Find where the given text appears and provide that cell's center as [x, y] coordinate. 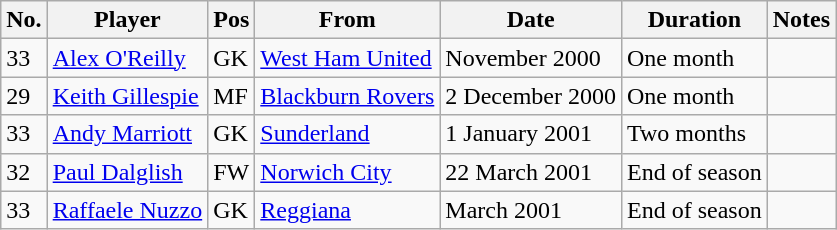
Raffaele Nuzzo [128, 210]
Player [128, 20]
2 December 2000 [531, 96]
Blackburn Rovers [348, 96]
Duration [694, 20]
MF [232, 96]
22 March 2001 [531, 172]
Paul Dalglish [128, 172]
FW [232, 172]
No. [24, 20]
Sunderland [348, 134]
November 2000 [531, 58]
Pos [232, 20]
Andy Marriott [128, 134]
Two months [694, 134]
West Ham United [348, 58]
29 [24, 96]
1 January 2001 [531, 134]
Norwich City [348, 172]
Notes [801, 20]
Reggiana [348, 210]
March 2001 [531, 210]
Date [531, 20]
32 [24, 172]
Alex O'Reilly [128, 58]
From [348, 20]
Keith Gillespie [128, 96]
